Extract the (X, Y) coordinate from the center of the cell holding the provided text.  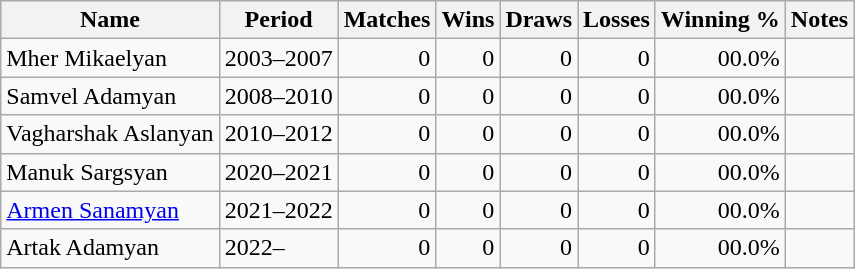
2008–2010 (278, 96)
Matches (387, 20)
2003–2007 (278, 58)
Notes (819, 20)
Draws (539, 20)
Losses (617, 20)
Period (278, 20)
2010–2012 (278, 134)
Vagharshak Aslanyan (110, 134)
Manuk Sargsyan (110, 172)
Armen Sanamyan (110, 210)
Artak Adamyan (110, 248)
Name (110, 20)
2021–2022 (278, 210)
2020–2021 (278, 172)
Winning % (720, 20)
Wins (468, 20)
2022– (278, 248)
Samvel Adamyan (110, 96)
Mher Mikaelyan (110, 58)
